Search for the cell housing the specified text and yield its [x, y] center coordinate. 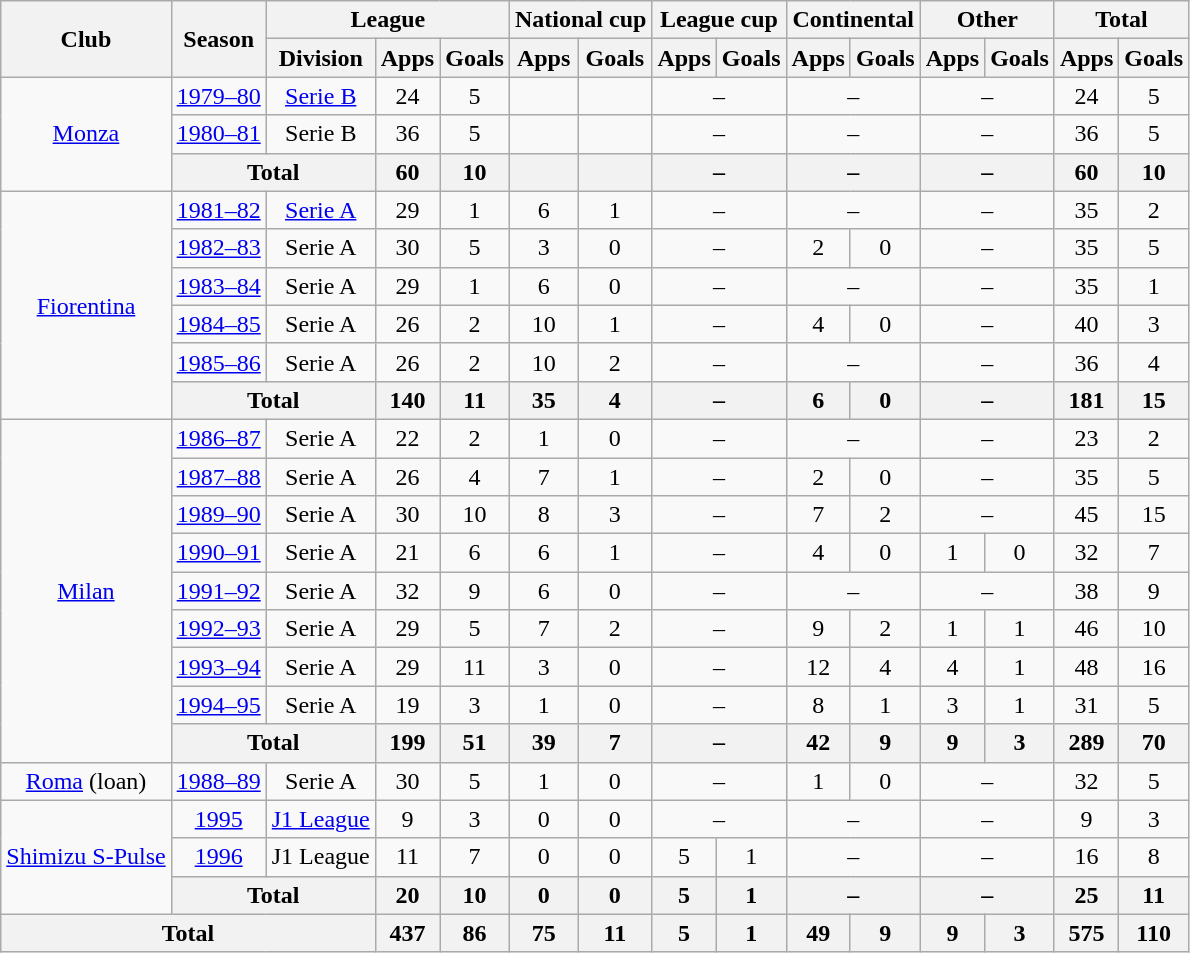
League [388, 20]
Shimizu S-Pulse [86, 857]
22 [407, 438]
1989–90 [218, 515]
Other [987, 20]
25 [1086, 895]
40 [1086, 324]
199 [407, 743]
Monza [86, 134]
Season [218, 39]
1984–85 [218, 324]
110 [1154, 933]
1981–82 [218, 210]
38 [1086, 591]
Club [86, 39]
75 [543, 933]
31 [1086, 705]
19 [407, 705]
Fiorentina [86, 305]
1992–93 [218, 629]
1996 [218, 857]
181 [1086, 400]
1995 [218, 819]
21 [407, 553]
1990–91 [218, 553]
1994–95 [218, 705]
Division [320, 58]
League cup [719, 20]
575 [1086, 933]
289 [1086, 743]
86 [475, 933]
51 [475, 743]
70 [1154, 743]
1988–89 [218, 781]
Roma (loan) [86, 781]
12 [818, 667]
1983–84 [218, 286]
23 [1086, 438]
Milan [86, 590]
1993–94 [218, 667]
1987–88 [218, 477]
39 [543, 743]
National cup [580, 20]
48 [1086, 667]
45 [1086, 515]
20 [407, 895]
46 [1086, 629]
1980–81 [218, 134]
437 [407, 933]
49 [818, 933]
1979–80 [218, 96]
140 [407, 400]
Continental [853, 20]
1991–92 [218, 591]
1985–86 [218, 362]
1986–87 [218, 438]
1982–83 [218, 248]
42 [818, 743]
